Output the [x, y] coordinate of the center of the cell containing the given text.  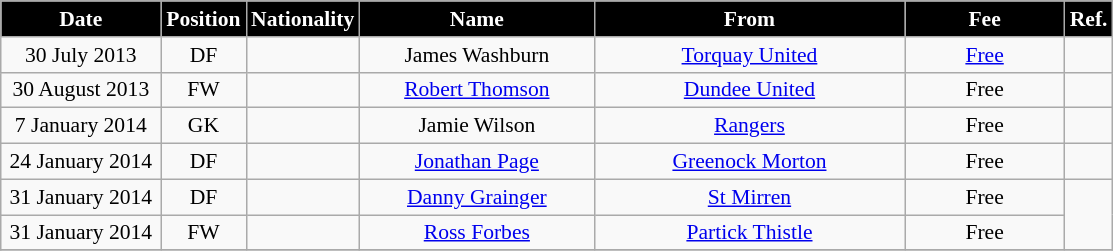
Ref. [1089, 19]
Danny Grainger [476, 197]
Fee [985, 19]
Greenock Morton [749, 162]
Nationality [302, 19]
24 January 2014 [81, 162]
James Washburn [476, 55]
Jonathan Page [476, 162]
Robert Thomson [476, 90]
7 January 2014 [81, 126]
Torquay United [749, 55]
Dundee United [749, 90]
From [749, 19]
Name [476, 19]
St Mirren [749, 197]
30 July 2013 [81, 55]
Ross Forbes [476, 233]
Position [204, 19]
Partick Thistle [749, 233]
30 August 2013 [81, 90]
Jamie Wilson [476, 126]
GK [204, 126]
Rangers [749, 126]
Date [81, 19]
